Extract the [x, y] coordinate from the center of the cell holding the provided text.  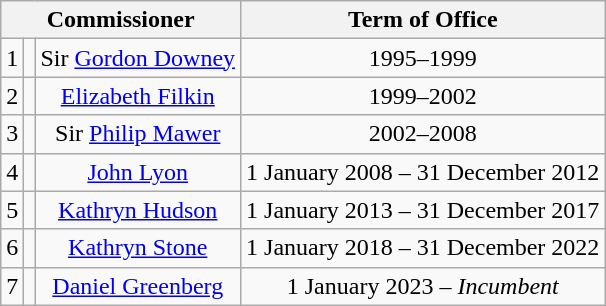
1 January 2013 – 31 December 2017 [423, 210]
1 January 2018 – 31 December 2022 [423, 248]
1 [12, 58]
4 [12, 172]
7 [12, 286]
6 [12, 248]
1 January 2008 – 31 December 2012 [423, 172]
Kathryn Stone [138, 248]
2 [12, 96]
3 [12, 134]
Sir Gordon Downey [138, 58]
1999–2002 [423, 96]
Elizabeth Filkin [138, 96]
Term of Office [423, 20]
Commissioner [121, 20]
Daniel Greenberg [138, 286]
Kathryn Hudson [138, 210]
John Lyon [138, 172]
Sir Philip Mawer [138, 134]
5 [12, 210]
1 January 2023 – Incumbent [423, 286]
2002–2008 [423, 134]
1995–1999 [423, 58]
